Return the (x, y) coordinate for the center point of the cell that contains the specified text.  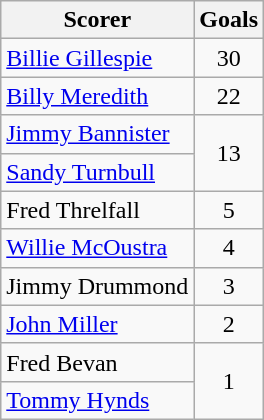
Goals (229, 20)
4 (229, 248)
John Miller (98, 324)
5 (229, 210)
1 (229, 381)
Jimmy Bannister (98, 134)
Sandy Turnbull (98, 172)
Tommy Hynds (98, 400)
Billie Gillespie (98, 58)
2 (229, 324)
13 (229, 153)
30 (229, 58)
3 (229, 286)
Billy Meredith (98, 96)
Willie McOustra (98, 248)
22 (229, 96)
Fred Bevan (98, 362)
Fred Threlfall (98, 210)
Jimmy Drummond (98, 286)
Scorer (98, 20)
